From the cell containing the given text, extract its center point as [x, y] coordinate. 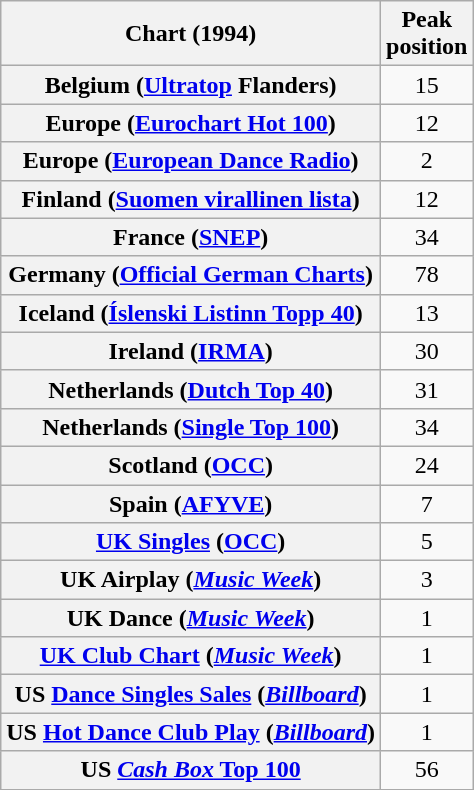
Iceland (Íslenski Listinn Topp 40) [191, 313]
Chart (1994) [191, 34]
Netherlands (Dutch Top 40) [191, 389]
US Hot Dance Club Play (Billboard) [191, 732]
Spain (AFYVE) [191, 503]
Peakposition [427, 34]
13 [427, 313]
Scotland (OCC) [191, 465]
Europe (European Dance Radio) [191, 161]
US Dance Singles Sales (Billboard) [191, 694]
Ireland (IRMA) [191, 351]
7 [427, 503]
UK Club Chart (Music Week) [191, 656]
UK Dance (Music Week) [191, 618]
US Cash Box Top 100 [191, 770]
UK Airplay (Music Week) [191, 580]
31 [427, 389]
56 [427, 770]
Belgium (Ultratop Flanders) [191, 85]
15 [427, 85]
France (SNEP) [191, 237]
5 [427, 542]
Germany (Official German Charts) [191, 275]
Finland (Suomen virallinen lista) [191, 199]
Netherlands (Single Top 100) [191, 427]
Europe (Eurochart Hot 100) [191, 123]
UK Singles (OCC) [191, 542]
78 [427, 275]
2 [427, 161]
30 [427, 351]
24 [427, 465]
3 [427, 580]
